Extract the [X, Y] coordinate from the center of the cell holding the provided text.  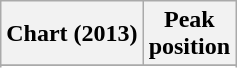
Chart (2013) [72, 34]
Peakposition [189, 34]
